Pinpoint the cell where the given text exists, returning its [x, y] midpoint coordinate. 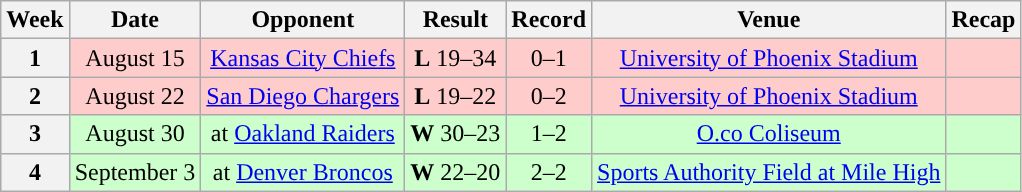
Recap [984, 20]
Opponent [303, 20]
San Diego Chargers [303, 96]
3 [35, 134]
August 15 [135, 58]
Result [456, 20]
4 [35, 172]
at Oakland Raiders [303, 134]
Date [135, 20]
W 30–23 [456, 134]
Kansas City Chiefs [303, 58]
August 30 [135, 134]
L 19–22 [456, 96]
2 [35, 96]
1 [35, 58]
1–2 [549, 134]
September 3 [135, 172]
August 22 [135, 96]
Record [549, 20]
2–2 [549, 172]
W 22–20 [456, 172]
O.co Coliseum [769, 134]
L 19–34 [456, 58]
at Denver Broncos [303, 172]
Venue [769, 20]
Week [35, 20]
0–2 [549, 96]
Sports Authority Field at Mile High [769, 172]
0–1 [549, 58]
